Scan for the cell matching the given text and deliver its (x, y) coordinate at center. 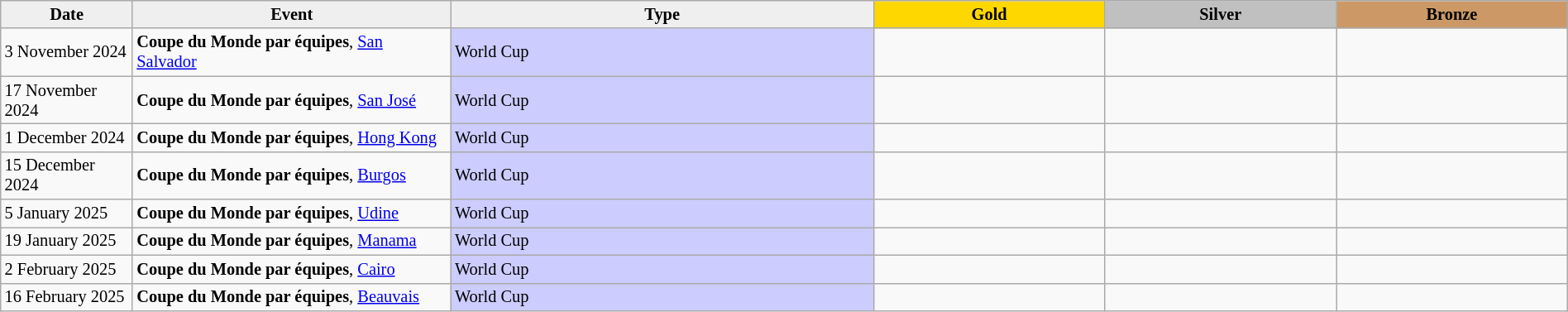
1 December 2024 (67, 137)
2 February 2025 (67, 269)
Coupe du Monde par équipes, San Salvador (291, 52)
Coupe du Monde par équipes, Hong Kong (291, 137)
5 January 2025 (67, 214)
Type (662, 14)
Coupe du Monde par équipes, Burgos (291, 175)
19 January 2025 (67, 241)
Coupe du Monde par équipes, Beauvais (291, 297)
Date (67, 14)
Silver (1221, 14)
16 February 2025 (67, 297)
Coupe du Monde par équipes, Manama (291, 241)
15 December 2024 (67, 175)
17 November 2024 (67, 100)
Coupe du Monde par équipes, San José (291, 100)
Event (291, 14)
Gold (989, 14)
Bronze (1452, 14)
3 November 2024 (67, 52)
Coupe du Monde par équipes, Cairo (291, 269)
Coupe du Monde par équipes, Udine (291, 214)
